Identify which cell holds the provided text, then report its (x, y) central coordinate. 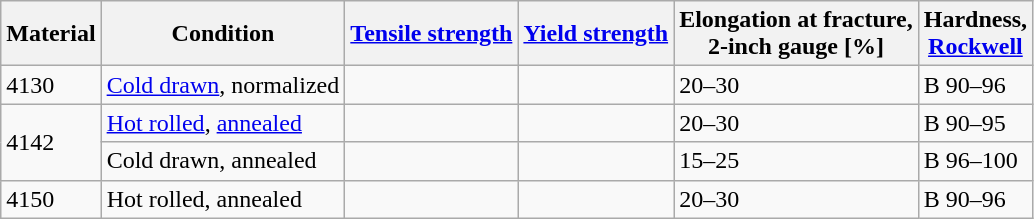
Hardness, Rockwell (975, 34)
Condition (223, 34)
Cold drawn, normalized (223, 85)
B 90–95 (975, 123)
4130 (51, 85)
4142 (51, 142)
4150 (51, 199)
Yield strength (596, 34)
B 96–100 (975, 161)
Material (51, 34)
Elongation at fracture, 2-inch gauge [%] (796, 34)
Tensile strength (432, 34)
15–25 (796, 161)
Cold drawn, annealed (223, 161)
